Return (x, y) of the center of cell containing provided text 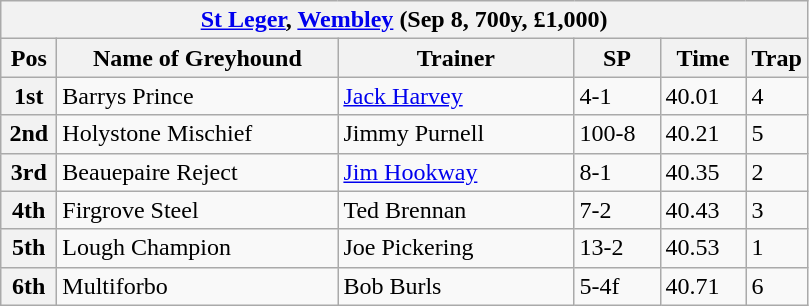
Multiforbo (198, 286)
Jimmy Purnell (456, 134)
Jim Hookway (456, 172)
40.01 (703, 96)
Lough Champion (198, 248)
6 (776, 286)
3 (776, 210)
St Leger, Wembley (Sep 8, 700y, £1,000) (404, 20)
5-4f (617, 286)
7-2 (617, 210)
1st (29, 96)
5 (776, 134)
6th (29, 286)
3rd (29, 172)
Beauepaire Reject (198, 172)
8-1 (617, 172)
2 (776, 172)
SP (617, 58)
40.35 (703, 172)
4 (776, 96)
4-1 (617, 96)
Firgrove Steel (198, 210)
5th (29, 248)
Time (703, 58)
Ted Brennan (456, 210)
1 (776, 248)
13-2 (617, 248)
Barrys Prince (198, 96)
4th (29, 210)
Trap (776, 58)
Pos (29, 58)
Trainer (456, 58)
Name of Greyhound (198, 58)
100-8 (617, 134)
Holystone Mischief (198, 134)
40.71 (703, 286)
40.43 (703, 210)
40.53 (703, 248)
2nd (29, 134)
Jack Harvey (456, 96)
Joe Pickering (456, 248)
40.21 (703, 134)
Bob Burls (456, 286)
